Provide the (X, Y) coordinate of the cell's center where the given text is located.  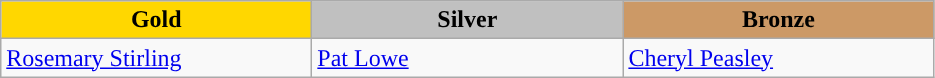
Rosemary Stirling (156, 58)
Silver (468, 20)
Bronze (778, 20)
Cheryl Peasley (778, 58)
Gold (156, 20)
Pat Lowe (468, 58)
